Pinpoint the cell where the given text exists, returning its (X, Y) midpoint coordinate. 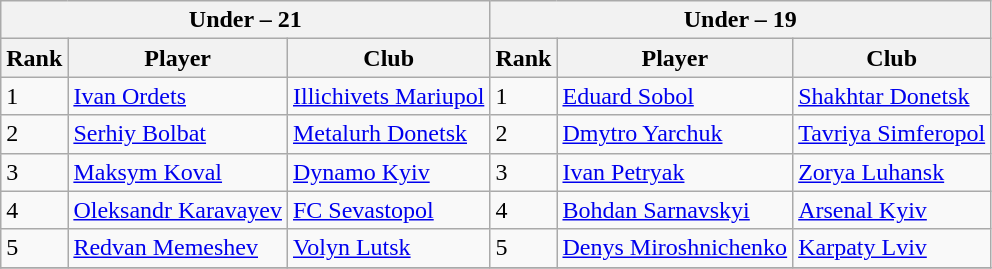
Under – 19 (740, 20)
Maksym Koval (178, 172)
Serhiy Bolbat (178, 134)
Tavriya Simferopol (892, 134)
Karpaty Lviv (892, 248)
Shakhtar Donetsk (892, 96)
Ivan Ordets (178, 96)
Oleksandr Karavayev (178, 210)
Dynamo Kyiv (388, 172)
Ivan Petryak (675, 172)
Eduard Sobol (675, 96)
Redvan Memeshev (178, 248)
Zorya Luhansk (892, 172)
Under – 21 (246, 20)
Metalurh Donetsk (388, 134)
FC Sevastopol (388, 210)
Bohdan Sarnavskyi (675, 210)
Volyn Lutsk (388, 248)
Arsenal Kyiv (892, 210)
Dmytro Yarchuk (675, 134)
Illichivets Mariupol (388, 96)
Denys Miroshnichenko (675, 248)
